Pinpoint the cell where the given text exists, returning its (X, Y) midpoint coordinate. 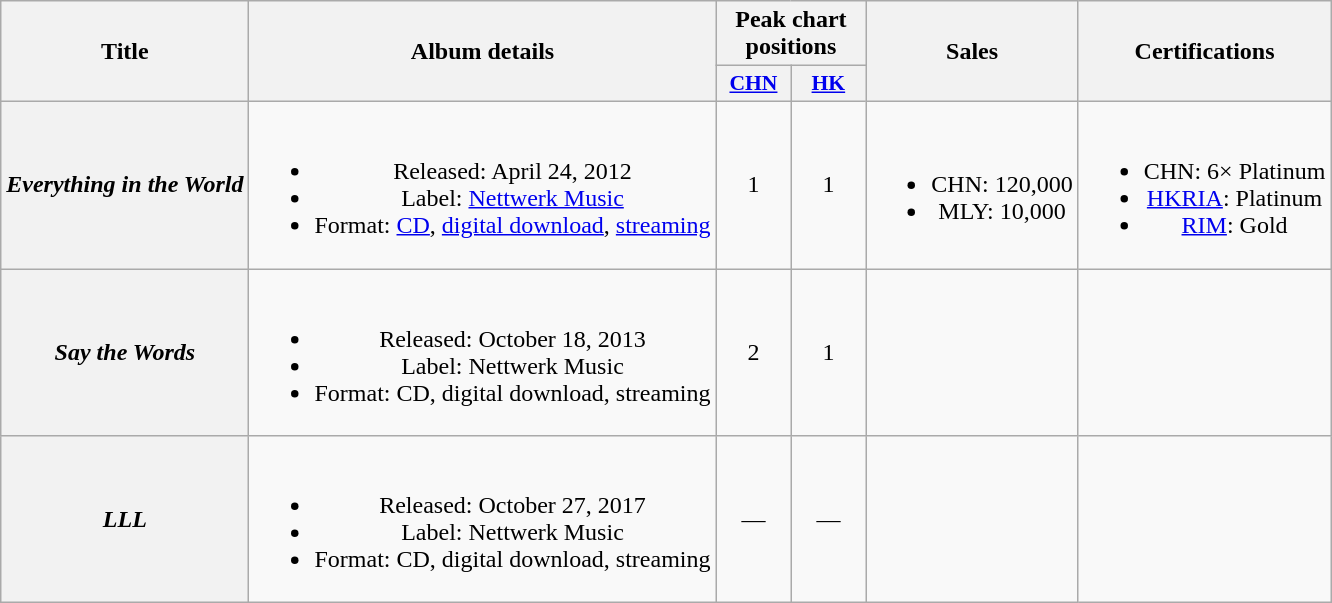
CHN: 120,000MLY: 10,000 (972, 184)
Sales (972, 52)
HK (828, 84)
Certifications (1204, 52)
CHN (754, 84)
Released: April 24, 2012Label: Nettwerk MusicFormat: CD, digital download, streaming (482, 184)
LLL (125, 520)
Peak chart positions (791, 34)
Title (125, 52)
2 (754, 352)
Released: October 18, 2013Label: Nettwerk MusicFormat: CD, digital download, streaming (482, 352)
Everything in the World (125, 184)
CHN: 6× PlatinumHKRIA: PlatinumRIM: Gold (1204, 184)
Album details (482, 52)
Say the Words (125, 352)
Released: October 27, 2017Label: Nettwerk MusicFormat: CD, digital download, streaming (482, 520)
